Determine the (X, Y) coordinate at the center of the cell enclosing the given text.  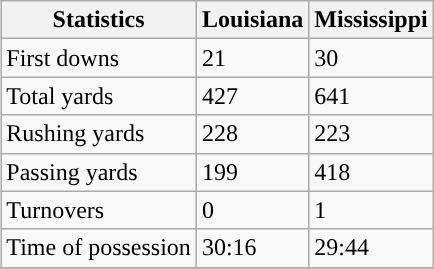
0 (252, 210)
30 (371, 58)
First downs (99, 58)
21 (252, 58)
Total yards (99, 96)
418 (371, 172)
427 (252, 96)
Louisiana (252, 20)
30:16 (252, 248)
Time of possession (99, 248)
641 (371, 96)
223 (371, 134)
Mississippi (371, 20)
Statistics (99, 20)
Rushing yards (99, 134)
199 (252, 172)
1 (371, 210)
Passing yards (99, 172)
Turnovers (99, 210)
228 (252, 134)
29:44 (371, 248)
